Pinpoint the cell where the given text exists, returning its [X, Y] midpoint coordinate. 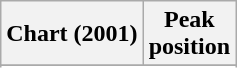
Peakposition [189, 34]
Chart (2001) [72, 34]
